Pinpoint the cell where the given text exists, returning its [x, y] midpoint coordinate. 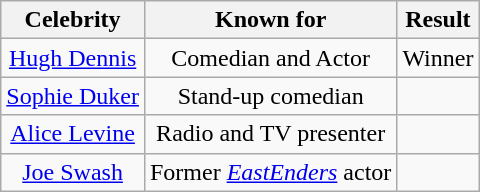
Stand-up comedian [270, 96]
Alice Levine [73, 134]
Former EastEnders actor [270, 172]
Known for [270, 20]
Joe Swash [73, 172]
Sophie Duker [73, 96]
Celebrity [73, 20]
Radio and TV presenter [270, 134]
Comedian and Actor [270, 58]
Result [438, 20]
Winner [438, 58]
Hugh Dennis [73, 58]
